Locate the cell with the specified text and output its (x, y) center coordinate. 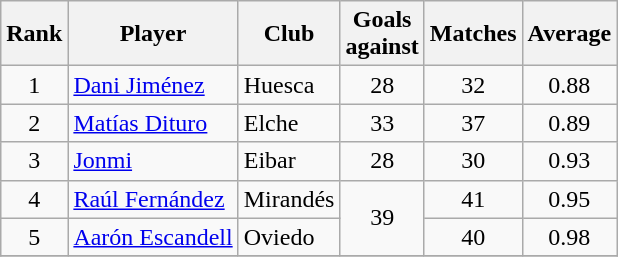
Rank (34, 34)
Goalsagainst (382, 34)
0.88 (570, 85)
Huesca (289, 85)
0.95 (570, 199)
30 (473, 161)
Dani Jiménez (153, 85)
Mirandés (289, 199)
3 (34, 161)
Eibar (289, 161)
33 (382, 123)
2 (34, 123)
Oviedo (289, 237)
Matías Dituro (153, 123)
Aarón Escandell (153, 237)
Average (570, 34)
0.89 (570, 123)
1 (34, 85)
Matches (473, 34)
40 (473, 237)
4 (34, 199)
Player (153, 34)
Jonmi (153, 161)
0.98 (570, 237)
0.93 (570, 161)
39 (382, 218)
Elche (289, 123)
Raúl Fernández (153, 199)
37 (473, 123)
41 (473, 199)
5 (34, 237)
32 (473, 85)
Club (289, 34)
